Search for the cell housing the specified text and yield its (x, y) center coordinate. 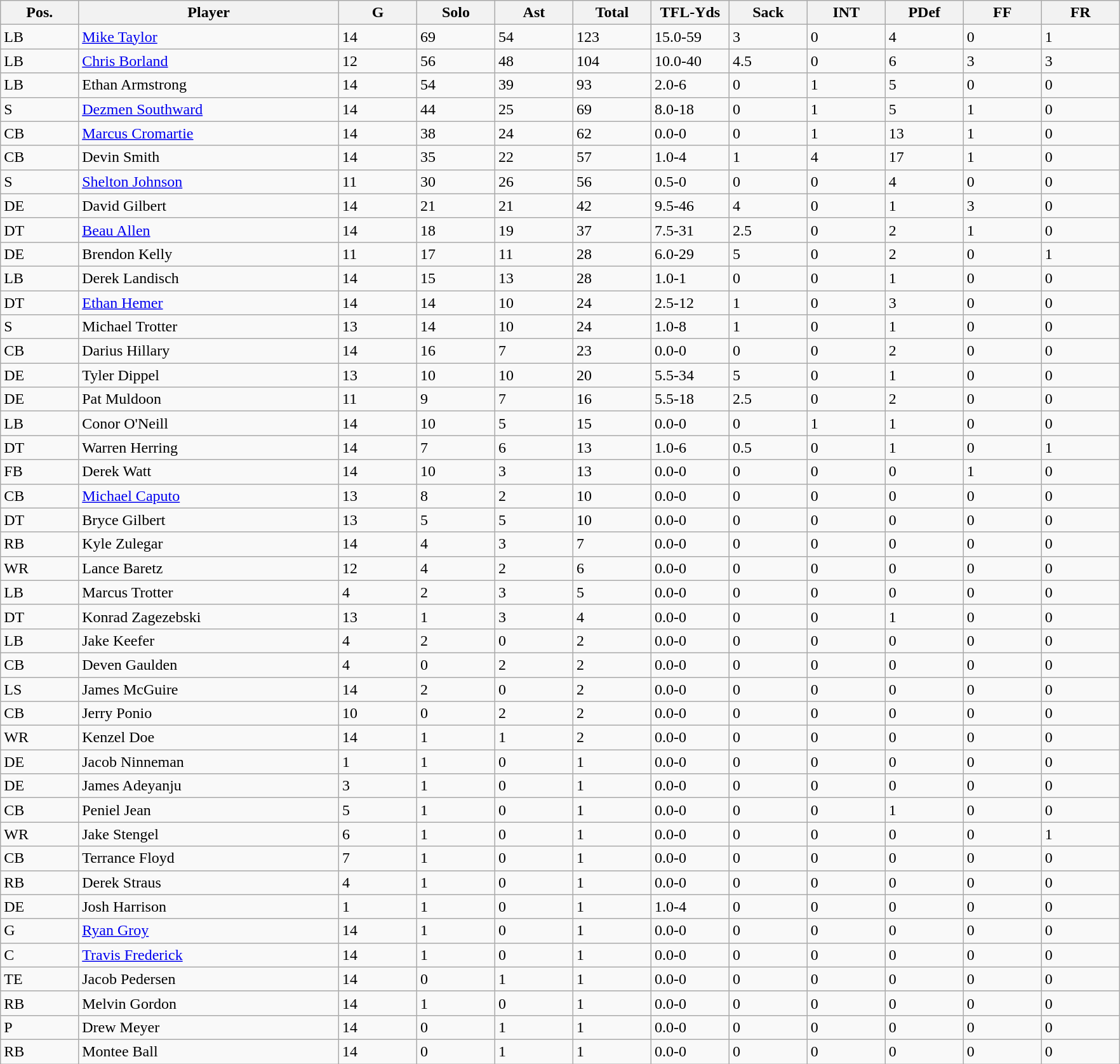
Chris Borland (209, 61)
David Gilbert (209, 206)
Derek Landisch (209, 278)
10.0-40 (690, 61)
Marcus Trotter (209, 592)
19 (533, 230)
Pat Muldoon (209, 399)
Melvin Gordon (209, 1003)
0.5-0 (690, 182)
6.0-29 (690, 254)
Warren Herring (209, 448)
Travis Frederick (209, 955)
93 (612, 85)
Jake Stengel (209, 834)
Devin Smith (209, 157)
Mike Taylor (209, 37)
Josh Harrison (209, 907)
Sack (768, 13)
57 (612, 157)
20 (612, 375)
62 (612, 133)
Ethan Armstrong (209, 85)
Ast (533, 13)
104 (612, 61)
Derek Straus (209, 882)
48 (533, 61)
35 (456, 157)
9.5-46 (690, 206)
1.0-8 (690, 327)
Montee Ball (209, 1051)
44 (456, 109)
30 (456, 182)
9 (456, 399)
1.0-1 (690, 278)
15.0-59 (690, 37)
LS (39, 689)
FR (1081, 13)
25 (533, 109)
Peniel Jean (209, 810)
1.0-6 (690, 448)
22 (533, 157)
C (39, 955)
8.0-18 (690, 109)
Pos. (39, 13)
Marcus Cromartie (209, 133)
42 (612, 206)
Ryan Groy (209, 931)
Terrance Floyd (209, 858)
18 (456, 230)
Michael Caputo (209, 496)
Derek Watt (209, 472)
PDef (924, 13)
23 (612, 351)
Darius Hillary (209, 351)
TFL-Yds (690, 13)
37 (612, 230)
Conor O'Neill (209, 423)
P (39, 1027)
4.5 (768, 61)
8 (456, 496)
0.5 (768, 448)
Dezmen Southward (209, 109)
Shelton Johnson (209, 182)
Kyle Zulegar (209, 544)
FB (39, 472)
Lance Baretz (209, 568)
Brendon Kelly (209, 254)
FF (1002, 13)
Konrad Zagezebski (209, 616)
5.5-34 (690, 375)
Bryce Gilbert (209, 520)
Drew Meyer (209, 1027)
Ethan Hemer (209, 303)
Jacob Pedersen (209, 979)
2.5-12 (690, 303)
Solo (456, 13)
5.5-18 (690, 399)
Beau Allen (209, 230)
INT (846, 13)
26 (533, 182)
123 (612, 37)
7.5-31 (690, 230)
Michael Trotter (209, 327)
39 (533, 85)
38 (456, 133)
Jake Keefer (209, 641)
Jacob Ninneman (209, 762)
2.0-6 (690, 85)
Total (612, 13)
Player (209, 13)
Jerry Ponio (209, 714)
James McGuire (209, 689)
Deven Gaulden (209, 665)
TE (39, 979)
James Adeyanju (209, 786)
Tyler Dippel (209, 375)
Kenzel Doe (209, 738)
